Extract the (X, Y) coordinate from the center of the cell holding the provided text.  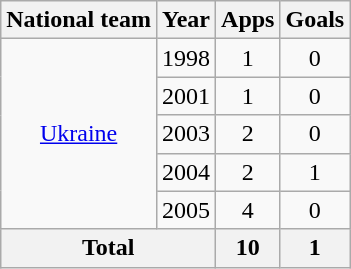
2003 (186, 134)
2004 (186, 172)
4 (248, 210)
Total (108, 248)
Apps (248, 20)
Year (186, 20)
10 (248, 248)
Ukraine (79, 134)
1998 (186, 58)
Goals (315, 20)
2005 (186, 210)
2001 (186, 96)
National team (79, 20)
